Provide the (x, y) coordinate of the cell's center where the given text is located.  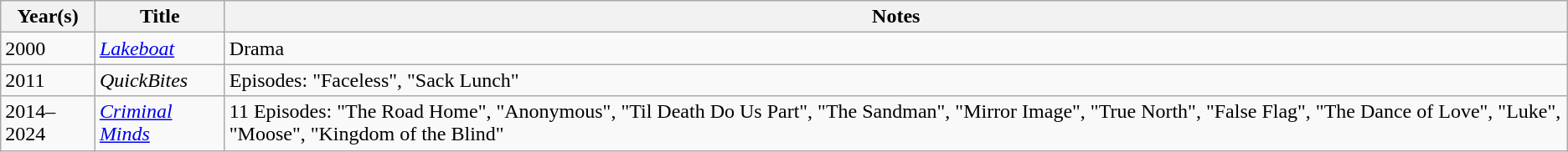
Year(s) (49, 17)
Title (159, 17)
Criminal Minds (159, 124)
Episodes: "Faceless", "Sack Lunch" (896, 80)
QuickBites (159, 80)
Drama (896, 48)
2000 (49, 48)
2011 (49, 80)
2014–2024 (49, 124)
Notes (896, 17)
Lakeboat (159, 48)
